Output the [X, Y] coordinate of the center of the cell containing the given text.  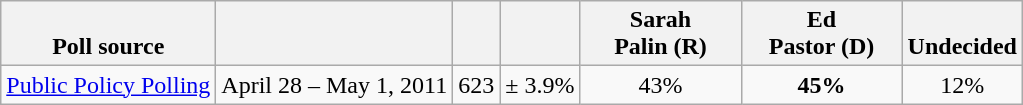
± 3.9% [540, 85]
Undecided [962, 34]
45% [822, 85]
EdPastor (D) [822, 34]
Public Policy Polling [108, 85]
Poll source [108, 34]
623 [476, 85]
43% [660, 85]
April 28 – May 1, 2011 [334, 85]
12% [962, 85]
SarahPalin (R) [660, 34]
